Detect which cell encompasses the target text, then output its [x, y] center coordinate. 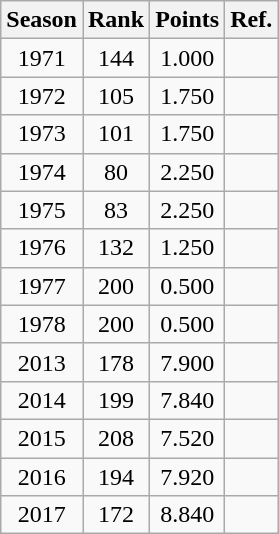
83 [116, 210]
1974 [42, 172]
2016 [42, 477]
1.000 [188, 58]
8.840 [188, 515]
7.520 [188, 438]
7.900 [188, 362]
2017 [42, 515]
1975 [42, 210]
1978 [42, 324]
199 [116, 400]
144 [116, 58]
101 [116, 134]
1976 [42, 248]
2014 [42, 400]
2015 [42, 438]
178 [116, 362]
208 [116, 438]
7.840 [188, 400]
1972 [42, 96]
194 [116, 477]
7.920 [188, 477]
2013 [42, 362]
105 [116, 96]
1973 [42, 134]
172 [116, 515]
Points [188, 20]
132 [116, 248]
Ref. [252, 20]
Season [42, 20]
1977 [42, 286]
1971 [42, 58]
80 [116, 172]
1.250 [188, 248]
Rank [116, 20]
